Pinpoint the cell where the given text exists, returning its [X, Y] midpoint coordinate. 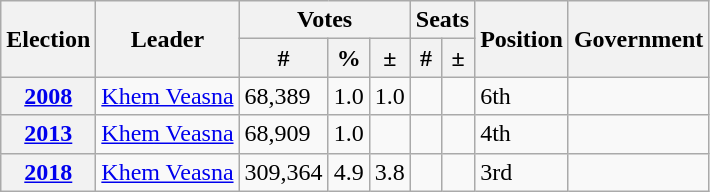
4.9 [348, 172]
Leader [168, 39]
68,389 [284, 96]
2008 [48, 96]
% [348, 58]
3rd [522, 172]
6th [522, 96]
68,909 [284, 134]
Seats [442, 20]
2013 [48, 134]
Election [48, 39]
Position [522, 39]
Government [638, 39]
2018 [48, 172]
309,364 [284, 172]
Votes [324, 20]
3.8 [390, 172]
4th [522, 134]
